Search for the cell housing the specified text and yield its [x, y] center coordinate. 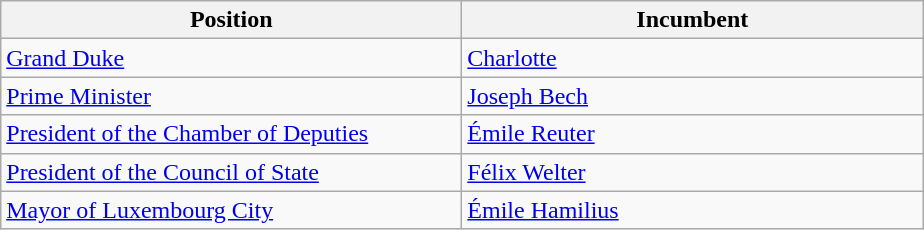
Incumbent [692, 20]
Position [232, 20]
Joseph Bech [692, 96]
President of the Council of State [232, 172]
Mayor of Luxembourg City [232, 210]
Prime Minister [232, 96]
President of the Chamber of Deputies [232, 134]
Émile Reuter [692, 134]
Félix Welter [692, 172]
Grand Duke [232, 58]
Émile Hamilius [692, 210]
Charlotte [692, 58]
